Extract the [x, y] coordinate from the center of the cell holding the provided text.  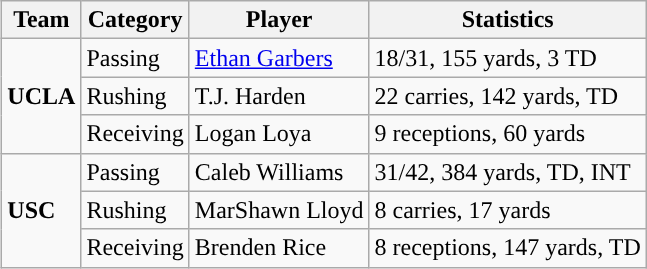
UCLA [42, 96]
Ethan Garbers [279, 58]
31/42, 384 yards, TD, INT [508, 172]
8 carries, 17 yards [508, 210]
Category [135, 20]
Team [42, 20]
USC [42, 210]
T.J. Harden [279, 96]
Brenden Rice [279, 248]
Statistics [508, 20]
22 carries, 142 yards, TD [508, 96]
Player [279, 20]
18/31, 155 yards, 3 TD [508, 58]
Logan Loya [279, 134]
Caleb Williams [279, 172]
8 receptions, 147 yards, TD [508, 248]
9 receptions, 60 yards [508, 134]
MarShawn Lloyd [279, 210]
